Find where the given text appears and provide that cell's center as (X, Y) coordinate. 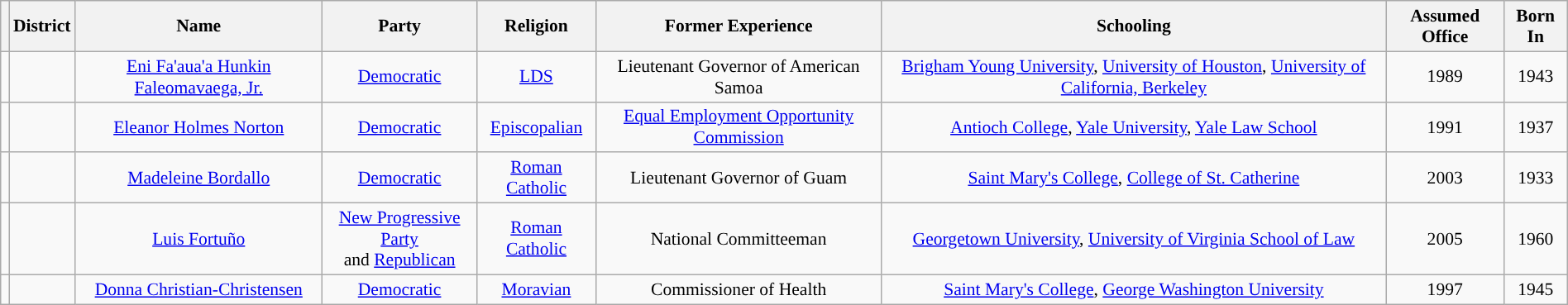
Commissioner of Health (739, 289)
Lieutenant Governor of Guam (739, 179)
Former Experience (739, 26)
Moravian (536, 289)
Born In (1535, 26)
1937 (1535, 127)
Georgetown University, University of Virginia School of Law (1135, 240)
1960 (1535, 240)
Eni Fa'aua'a Hunkin Faleomavaega, Jr. (198, 76)
LDS (536, 76)
1997 (1445, 289)
Luis Fortuño (198, 240)
Saint Mary's College, George Washington University (1135, 289)
Lieutenant Governor of American Samoa (739, 76)
Episcopalian (536, 127)
1989 (1445, 76)
Party (399, 26)
Equal Employment Opportunity Commission (739, 127)
Name (198, 26)
District (42, 26)
Religion (536, 26)
Schooling (1135, 26)
1933 (1535, 179)
1945 (1535, 289)
2005 (1445, 240)
New Progressive Partyand Republican (399, 240)
Assumed Office (1445, 26)
Donna Christian-Christensen (198, 289)
1991 (1445, 127)
2003 (1445, 179)
National Committeeman (739, 240)
Antioch College, Yale University, Yale Law School (1135, 127)
Saint Mary's College, College of St. Catherine (1135, 179)
1943 (1535, 76)
Madeleine Bordallo (198, 179)
Brigham Young University, University of Houston, University of California, Berkeley (1135, 76)
Eleanor Holmes Norton (198, 127)
